Scan for the cell matching the given text and deliver its [x, y] coordinate at center. 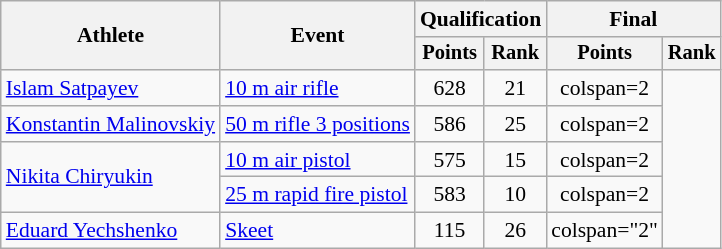
Nikita Chiryukin [110, 178]
Athlete [110, 36]
15 [515, 160]
50 m rifle 3 positions [318, 124]
Konstantin Malinovskiy [110, 124]
10 [515, 195]
21 [515, 88]
10 m air pistol [318, 160]
583 [450, 195]
10 m air rifle [318, 88]
colspan="2" [604, 231]
Skeet [318, 231]
575 [450, 160]
628 [450, 88]
115 [450, 231]
26 [515, 231]
25 m rapid fire pistol [318, 195]
Islam Satpayev [110, 88]
Event [318, 36]
Eduard Yechshenko [110, 231]
25 [515, 124]
Final [633, 19]
Qualification [480, 19]
586 [450, 124]
